Scan for the cell matching the given text and deliver its (X, Y) coordinate at center. 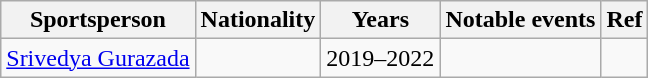
Years (380, 20)
Notable events (520, 20)
Sportsperson (98, 20)
Srivedya Gurazada (98, 58)
Ref (624, 20)
2019–2022 (380, 58)
Nationality (258, 20)
